Find where the given text appears and provide that cell's center as (X, Y) coordinate. 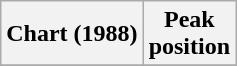
Chart (1988) (72, 34)
Peakposition (189, 34)
